Scan for the cell matching the given text and deliver its (X, Y) coordinate at center. 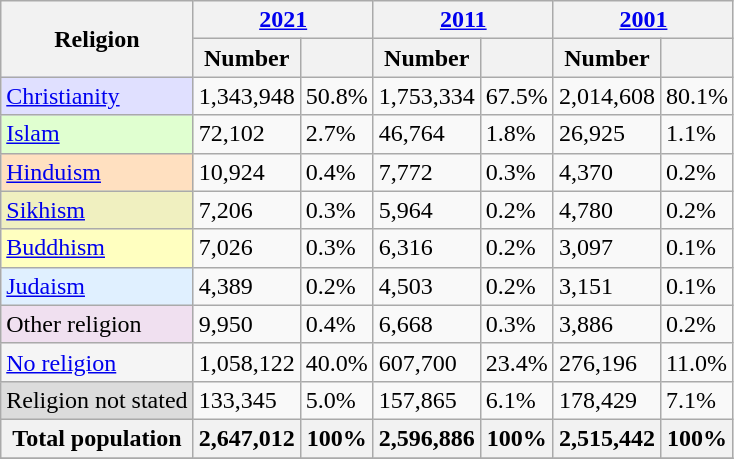
3,886 (606, 324)
3,097 (606, 248)
6,668 (426, 324)
6,316 (426, 248)
Buddhism (97, 248)
2001 (643, 20)
Other religion (97, 324)
157,865 (426, 400)
178,429 (606, 400)
72,102 (246, 134)
Religion (97, 39)
607,700 (426, 362)
80.1% (696, 96)
Hinduism (97, 172)
1,343,948 (246, 96)
2.7% (336, 134)
26,925 (606, 134)
10,924 (246, 172)
Christianity (97, 96)
2021 (283, 20)
1,058,122 (246, 362)
7,026 (246, 248)
23.4% (516, 362)
6.1% (516, 400)
Sikhism (97, 210)
3,151 (606, 286)
2011 (463, 20)
4,780 (606, 210)
9,950 (246, 324)
4,503 (426, 286)
2,014,608 (606, 96)
5,964 (426, 210)
1,753,334 (426, 96)
7.1% (696, 400)
40.0% (336, 362)
67.5% (516, 96)
50.8% (336, 96)
276,196 (606, 362)
2,596,886 (426, 438)
4,370 (606, 172)
5.0% (336, 400)
2,515,442 (606, 438)
Religion not stated (97, 400)
7,772 (426, 172)
2,647,012 (246, 438)
46,764 (426, 134)
1.8% (516, 134)
Islam (97, 134)
1.1% (696, 134)
133,345 (246, 400)
7,206 (246, 210)
No religion (97, 362)
Judaism (97, 286)
11.0% (696, 362)
4,389 (246, 286)
Total population (97, 438)
